Search for the cell housing the specified text and yield its [X, Y] center coordinate. 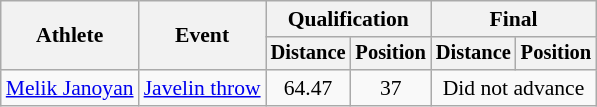
Final [514, 19]
64.47 [308, 88]
Javelin throw [202, 88]
Melik Janoyan [70, 88]
Did not advance [514, 88]
Athlete [70, 36]
Event [202, 36]
37 [391, 88]
Qualification [348, 19]
